Scan for the cell matching the given text and deliver its [x, y] coordinate at center. 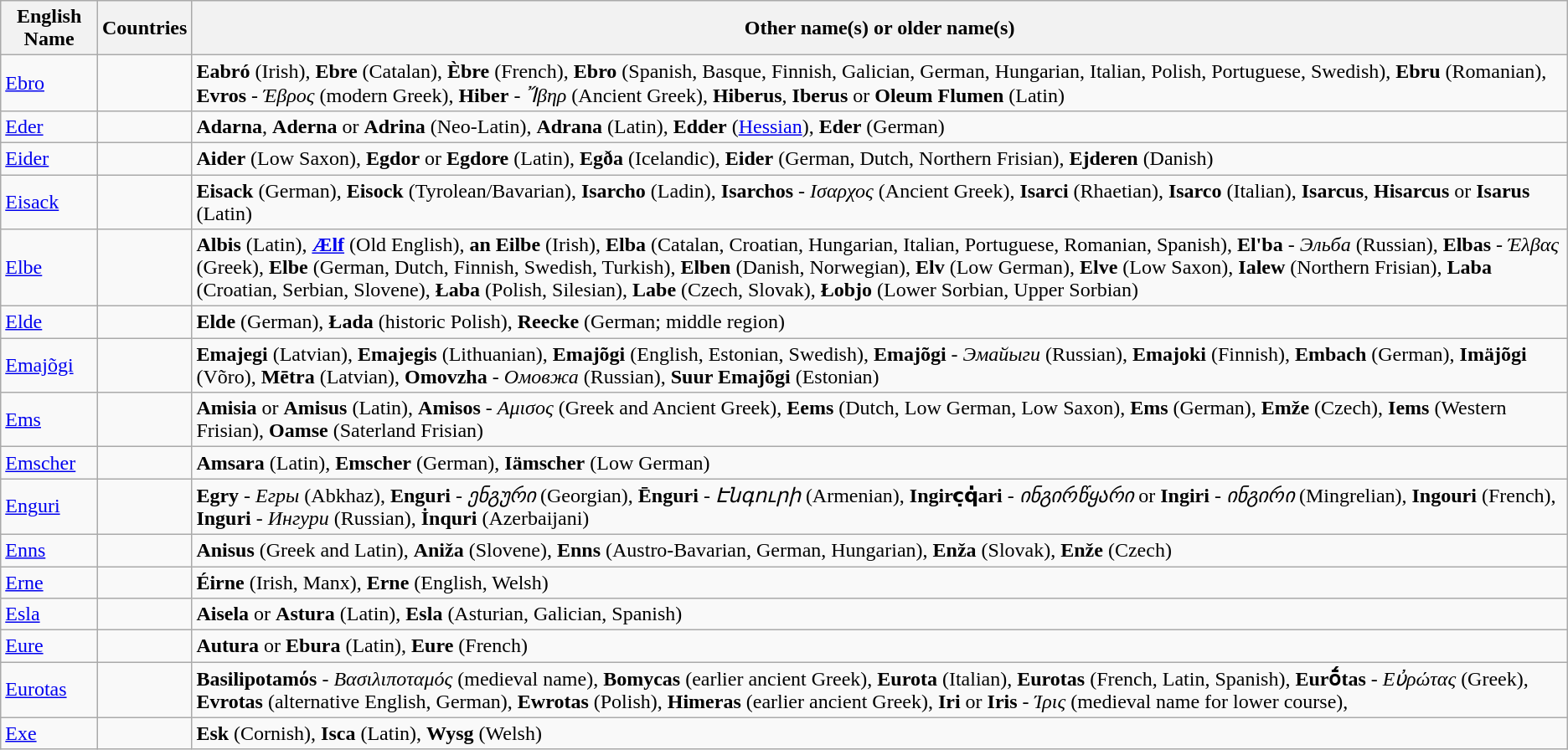
Eure [49, 646]
Aisela or Astura (Latin), Esla (Asturian, Galician, Spanish) [879, 614]
Elde (German), Łada (historic Polish), Reecke (German; middle region) [879, 322]
Eisack [49, 201]
Enguri [49, 507]
Ems [49, 420]
Autura or Ebura (Latin), Eure (French) [879, 646]
Anisus (Greek and Latin), Aniža (Slovene), Enns (Austro-Bavarian, German, Hungarian), Enža (Slovak), Enže (Czech) [879, 550]
Elbe [49, 268]
Esla [49, 614]
Amsara (Latin), Emscher (German), Iämscher (Low German) [879, 463]
Emajõgi [49, 365]
Eder [49, 126]
Eurotas [49, 690]
Adarna, Aderna or Adrina (Neo-Latin), Adrana (Latin), Edder (Hessian), Eder (German) [879, 126]
Elde [49, 322]
Countries [144, 28]
Eider [49, 158]
Aider (Low Saxon), Egdor or Egdore (Latin), Egða (Icelandic), Eider (German, Dutch, Northern Frisian), Ejderen (Danish) [879, 158]
English Name [49, 28]
Esk (Cornish), Isca (Latin), Wysg (Welsh) [879, 733]
Exe [49, 733]
Other name(s) or older name(s) [879, 28]
Enns [49, 550]
Emscher [49, 463]
Ebro [49, 84]
Erne [49, 582]
Éirne (Irish, Manx), Erne (English, Welsh) [879, 582]
